Return (X, Y) of the center of cell containing provided text 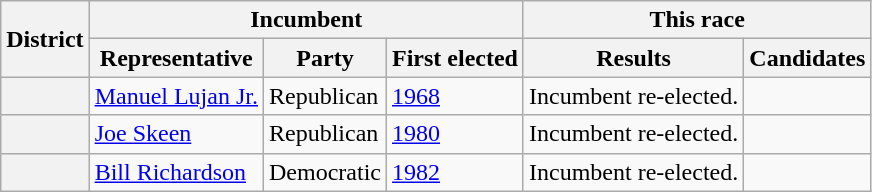
Joe Skeen (176, 134)
Bill Richardson (176, 172)
Candidates (808, 58)
Representative (176, 58)
Party (324, 58)
1968 (454, 96)
District (45, 39)
Democratic (324, 172)
1982 (454, 172)
Incumbent (306, 20)
1980 (454, 134)
This race (696, 20)
Manuel Lujan Jr. (176, 96)
First elected (454, 58)
Results (633, 58)
